Extract the [x, y] coordinate from the center of the cell holding the provided text.  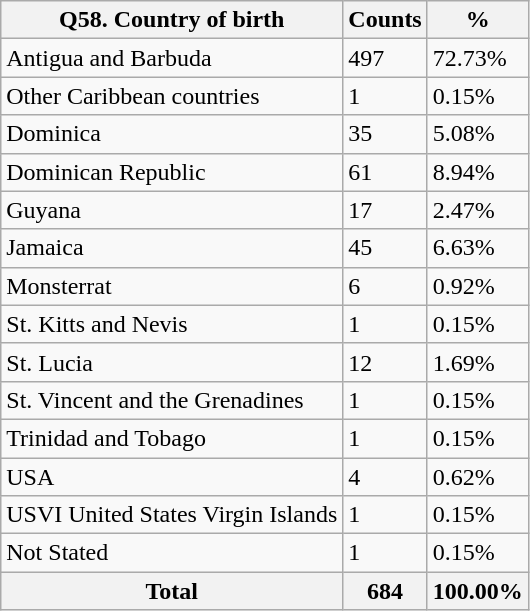
USA [172, 477]
0.62% [478, 477]
0.92% [478, 286]
Guyana [172, 210]
72.73% [478, 58]
6.63% [478, 248]
Other Caribbean countries [172, 96]
Monsterrat [172, 286]
Q58. Country of birth [172, 20]
Total [172, 591]
4 [385, 477]
684 [385, 591]
5.08% [478, 134]
45 [385, 248]
St. Vincent and the Grenadines [172, 400]
St. Lucia [172, 362]
Dominican Republic [172, 172]
St. Kitts and Nevis [172, 324]
8.94% [478, 172]
Dominica [172, 134]
Not Stated [172, 553]
1.69% [478, 362]
Counts [385, 20]
17 [385, 210]
35 [385, 134]
12 [385, 362]
Trinidad and Tobago [172, 438]
Antigua and Barbuda [172, 58]
% [478, 20]
61 [385, 172]
6 [385, 286]
Jamaica [172, 248]
497 [385, 58]
2.47% [478, 210]
100.00% [478, 591]
USVI United States Virgin Islands [172, 515]
